Find where the given text appears and provide that cell's center as [x, y] coordinate. 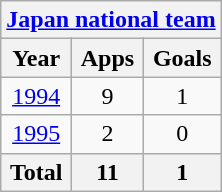
11 [108, 172]
Year [36, 58]
1994 [36, 96]
2 [108, 134]
Goals [182, 58]
Total [36, 172]
0 [182, 134]
1995 [36, 134]
Apps [108, 58]
Japan national team [111, 20]
9 [108, 96]
